Locate the cell with the specified text and output its (X, Y) center coordinate. 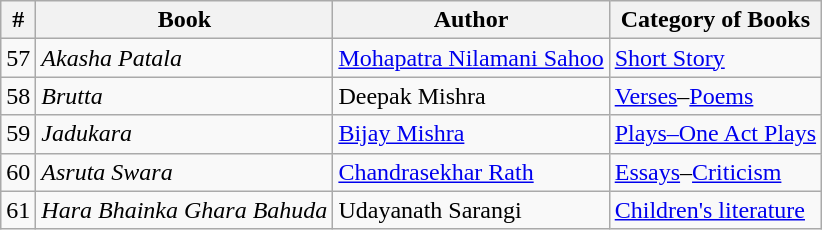
58 (18, 96)
Udayanath Sarangi (471, 210)
Chandrasekhar Rath (471, 172)
Deepak Mishra (471, 96)
Essays–Criticism (715, 172)
Asruta Swara (184, 172)
60 (18, 172)
Verses–Poems (715, 96)
Short Story (715, 58)
Mohapatra Nilamani Sahoo (471, 58)
57 (18, 58)
Bijay Mishra (471, 134)
59 (18, 134)
# (18, 20)
Book (184, 20)
Plays–One Act Plays (715, 134)
Author (471, 20)
Category of Books (715, 20)
Akasha Patala (184, 58)
Brutta (184, 96)
Jadukara (184, 134)
61 (18, 210)
Hara Bhainka Ghara Bahuda (184, 210)
Children's literature (715, 210)
